Return the [x, y] coordinate for the center point of the cell that contains the specified text.  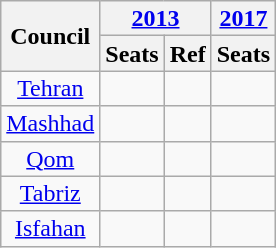
Ref [188, 54]
Council [50, 36]
2017 [243, 18]
Tehran [50, 88]
Tabriz [50, 194]
Isfahan [50, 228]
2013 [156, 18]
Qom [50, 158]
Mashhad [50, 124]
